Pinpoint the cell where the given text exists, returning its (x, y) midpoint coordinate. 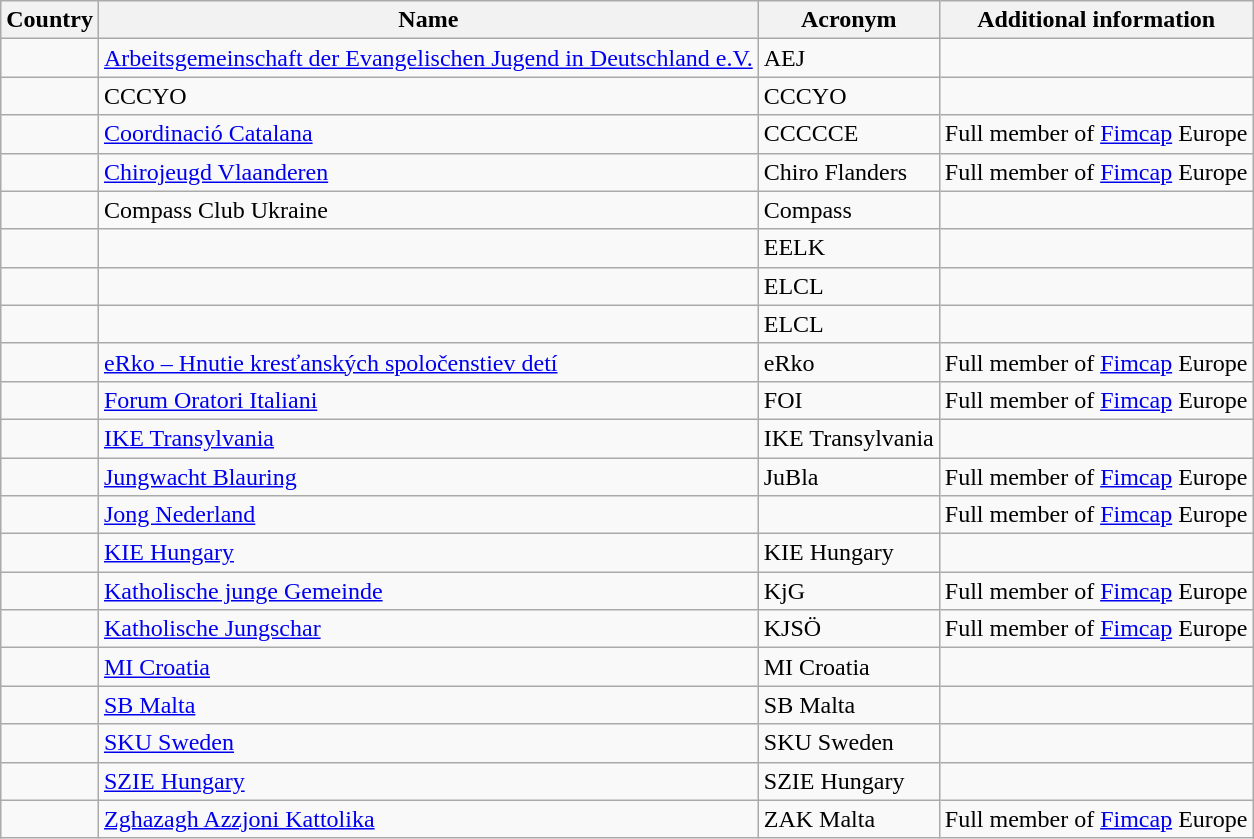
Chirojeugd Vlaanderen (428, 172)
Katholische junge Gemeinde (428, 591)
Country (50, 20)
AEJ (848, 58)
Jong Nederland (428, 515)
Zghazagh Azzjoni Kattolika (428, 819)
Jungwacht Blauring (428, 477)
Compass Club Ukraine (428, 210)
Acronym (848, 20)
Compass (848, 210)
EELK (848, 248)
Coordinació Catalana (428, 134)
KJSÖ (848, 629)
Name (428, 20)
Forum Oratori Italiani (428, 400)
FOI (848, 400)
ZAK Malta (848, 819)
CCCCCE (848, 134)
KjG (848, 591)
eRko – Hnutie kresťanských spoločenstiev detí (428, 362)
Chiro Flanders (848, 172)
Arbeitsgemeinschaft der Evangelischen Jugend in Deutschland e.V. (428, 58)
JuBla (848, 477)
eRko (848, 362)
Additional information (1096, 20)
Katholische Jungschar (428, 629)
